For the text-containing cell, return its midpoint in (X, Y) coordinate format. 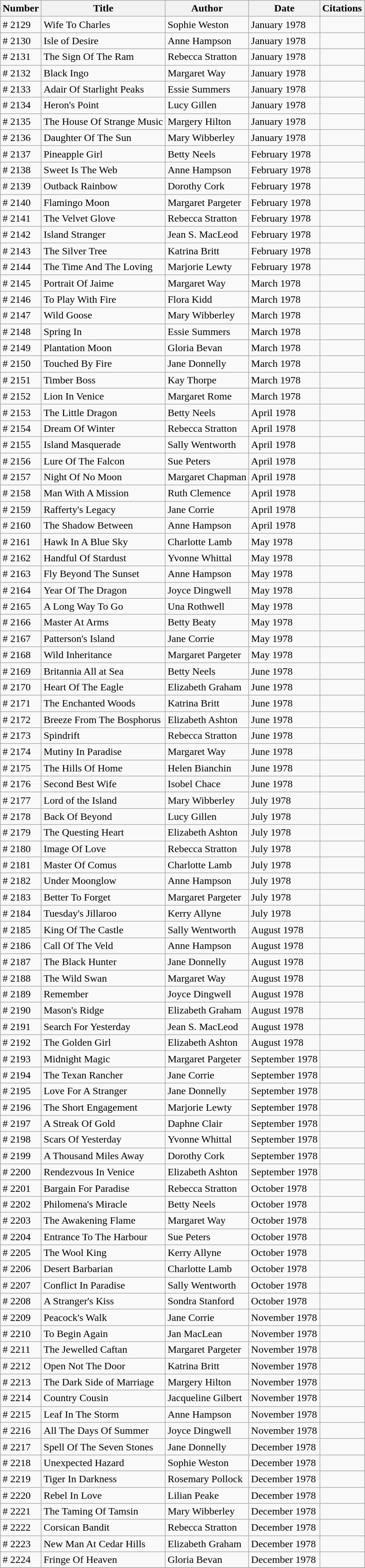
Country Cousin (103, 1398)
A Stranger's Kiss (103, 1301)
# 2188 (21, 978)
# 2193 (21, 1059)
# 2186 (21, 946)
# 2154 (21, 428)
# 2191 (21, 1027)
# 2168 (21, 655)
All The Days Of Summer (103, 1430)
# 2200 (21, 1172)
Spindrift (103, 736)
Patterson's Island (103, 639)
# 2158 (21, 493)
Portrait Of Jaime (103, 283)
Back Of Beyond (103, 816)
Master At Arms (103, 622)
# 2183 (21, 897)
# 2171 (21, 703)
Heron's Point (103, 105)
# 2155 (21, 445)
# 2221 (21, 1512)
Second Best Wife (103, 784)
The Shadow Between (103, 526)
Midnight Magic (103, 1059)
# 2152 (21, 396)
Better To Forget (103, 897)
Isobel Chace (207, 784)
# 2174 (21, 752)
Daphne Clair (207, 1123)
Scars Of Yesterday (103, 1140)
Number (21, 8)
# 2143 (21, 251)
# 2131 (21, 57)
Open Not The Door (103, 1366)
Wife To Charles (103, 25)
Night Of No Moon (103, 477)
# 2190 (21, 1011)
The Silver Tree (103, 251)
The Wild Swan (103, 978)
# 2170 (21, 687)
# 2176 (21, 784)
# 2192 (21, 1043)
# 2142 (21, 235)
Mason's Ridge (103, 1011)
# 2224 (21, 1560)
# 2214 (21, 1398)
# 2144 (21, 267)
Rafferty's Legacy (103, 510)
Daughter Of The Sun (103, 138)
The Velvet Glove (103, 219)
# 2208 (21, 1301)
The Time And The Loving (103, 267)
Fringe Of Heaven (103, 1560)
The Black Hunter (103, 962)
# 2139 (21, 186)
Entrance To The Harbour (103, 1237)
# 2199 (21, 1156)
Touched By Fire (103, 364)
# 2148 (21, 332)
# 2130 (21, 41)
Lion In Venice (103, 396)
# 2164 (21, 590)
To Begin Again (103, 1334)
# 2134 (21, 105)
# 2129 (21, 25)
# 2220 (21, 1495)
# 2151 (21, 380)
# 2145 (21, 283)
Island Masquerade (103, 445)
The Short Engagement (103, 1107)
# 2189 (21, 994)
Sondra Stanford (207, 1301)
The Taming Of Tamsin (103, 1512)
# 2219 (21, 1479)
Under Moonglow (103, 881)
Isle of Desire (103, 41)
The Texan Rancher (103, 1075)
Betty Beaty (207, 622)
Plantation Moon (103, 348)
# 2147 (21, 315)
Master Of Comus (103, 865)
# 2210 (21, 1334)
# 2194 (21, 1075)
# 2163 (21, 574)
The Dark Side of Marriage (103, 1382)
# 2223 (21, 1544)
# 2207 (21, 1285)
# 2167 (21, 639)
Wild Goose (103, 315)
# 2203 (21, 1220)
Margaret Rome (207, 396)
Wild Inheritance (103, 655)
# 2179 (21, 833)
Sweet Is The Web (103, 170)
Fly Beyond The Sunset (103, 574)
Mutiny In Paradise (103, 752)
Hawk In A Blue Sky (103, 542)
A Long Way To Go (103, 606)
# 2182 (21, 881)
Citations (342, 8)
Lure Of The Falcon (103, 461)
A Streak Of Gold (103, 1123)
The Golden Girl (103, 1043)
# 2172 (21, 720)
# 2216 (21, 1430)
Leaf In The Storm (103, 1414)
# 2201 (21, 1188)
# 2215 (21, 1414)
Breeze From The Bosphorus (103, 720)
Conflict In Paradise (103, 1285)
Man With A Mission (103, 493)
Jan MacLean (207, 1334)
# 2206 (21, 1269)
# 2157 (21, 477)
Ruth Clemence (207, 493)
Handful Of Stardust (103, 558)
The Enchanted Woods (103, 703)
# 2149 (21, 348)
# 2159 (21, 510)
To Play With Fire (103, 299)
# 2153 (21, 412)
The Questing Heart (103, 833)
Outback Rainbow (103, 186)
Jacqueline Gilbert (207, 1398)
Desert Barbarian (103, 1269)
# 2218 (21, 1463)
Tiger In Darkness (103, 1479)
Peacock's Walk (103, 1317)
# 2135 (21, 121)
Call Of The Veld (103, 946)
# 2204 (21, 1237)
The Jewelled Caftan (103, 1350)
Margaret Chapman (207, 477)
Flamingo Moon (103, 203)
# 2197 (21, 1123)
# 2222 (21, 1528)
# 2141 (21, 219)
# 2166 (21, 622)
Helen Bianchin (207, 768)
Unexpected Hazard (103, 1463)
# 2196 (21, 1107)
# 2202 (21, 1204)
Adair Of Starlight Peaks (103, 89)
# 2187 (21, 962)
# 2213 (21, 1382)
Spring In (103, 332)
Philomena's Miracle (103, 1204)
# 2136 (21, 138)
Britannia All at Sea (103, 671)
Heart Of The Eagle (103, 687)
# 2209 (21, 1317)
Corsican Bandit (103, 1528)
# 2175 (21, 768)
Love For A Stranger (103, 1091)
# 2198 (21, 1140)
The Awakening Flame (103, 1220)
# 2180 (21, 849)
Black Ingo (103, 73)
The House Of Strange Music (103, 121)
# 2173 (21, 736)
# 2212 (21, 1366)
Spell Of The Seven Stones (103, 1447)
Rebel In Love (103, 1495)
# 2161 (21, 542)
Lord of the Island (103, 800)
# 2137 (21, 154)
Pineapple Girl (103, 154)
Flora Kidd (207, 299)
# 2195 (21, 1091)
# 2181 (21, 865)
The Little Dragon (103, 412)
Title (103, 8)
Year Of The Dragon (103, 590)
# 2184 (21, 913)
Dream Of Winter (103, 428)
# 2211 (21, 1350)
# 2217 (21, 1447)
# 2133 (21, 89)
# 2132 (21, 73)
# 2162 (21, 558)
# 2185 (21, 929)
Island Stranger (103, 235)
Rendezvous In Venice (103, 1172)
Remember (103, 994)
The Wool King (103, 1253)
# 2177 (21, 800)
# 2140 (21, 203)
# 2150 (21, 364)
Image Of Love (103, 849)
# 2205 (21, 1253)
# 2165 (21, 606)
The Sign Of The Ram (103, 57)
Rosemary Pollock (207, 1479)
Tuesday's Jillaroo (103, 913)
Search For Yesterday (103, 1027)
The Hills Of Home (103, 768)
A Thousand Miles Away (103, 1156)
New Man At Cedar Hills (103, 1544)
# 2156 (21, 461)
# 2160 (21, 526)
Kay Thorpe (207, 380)
Date (284, 8)
Bargain For Paradise (103, 1188)
# 2146 (21, 299)
Lilian Peake (207, 1495)
Author (207, 8)
Una Rothwell (207, 606)
# 2178 (21, 816)
Timber Boss (103, 380)
# 2169 (21, 671)
# 2138 (21, 170)
King Of The Castle (103, 929)
